Find where the given text appears and provide that cell's center as [x, y] coordinate. 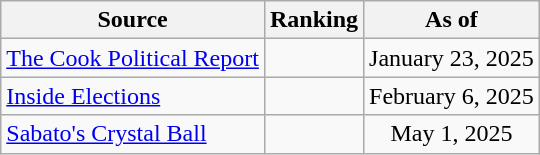
Inside Elections [133, 96]
The Cook Political Report [133, 58]
Source [133, 20]
As of [452, 20]
January 23, 2025 [452, 58]
May 1, 2025 [452, 134]
Ranking [314, 20]
February 6, 2025 [452, 96]
Sabato's Crystal Ball [133, 134]
